Provide the (X, Y) coordinate of the cell's center where the given text is located.  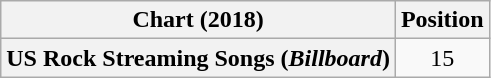
15 (442, 58)
US Rock Streaming Songs (Billboard) (198, 58)
Position (442, 20)
Chart (2018) (198, 20)
